Output the (x, y) coordinate of the center of the cell containing the given text.  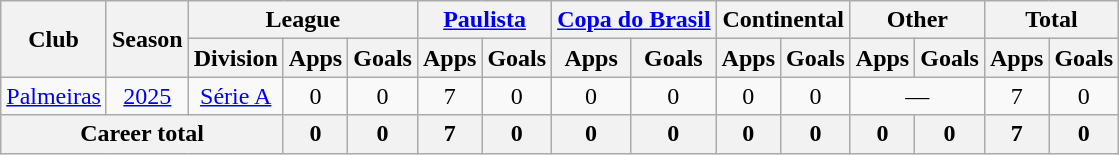
Paulista (484, 20)
Continental (783, 20)
Palmeiras (54, 96)
Club (54, 39)
Career total (142, 134)
Copa do Brasil (634, 20)
Total (1051, 20)
2025 (147, 96)
Other (917, 20)
— (917, 96)
League (302, 20)
Season (147, 39)
Série A (236, 96)
Division (236, 58)
